Search for the cell housing the specified text and yield its (X, Y) center coordinate. 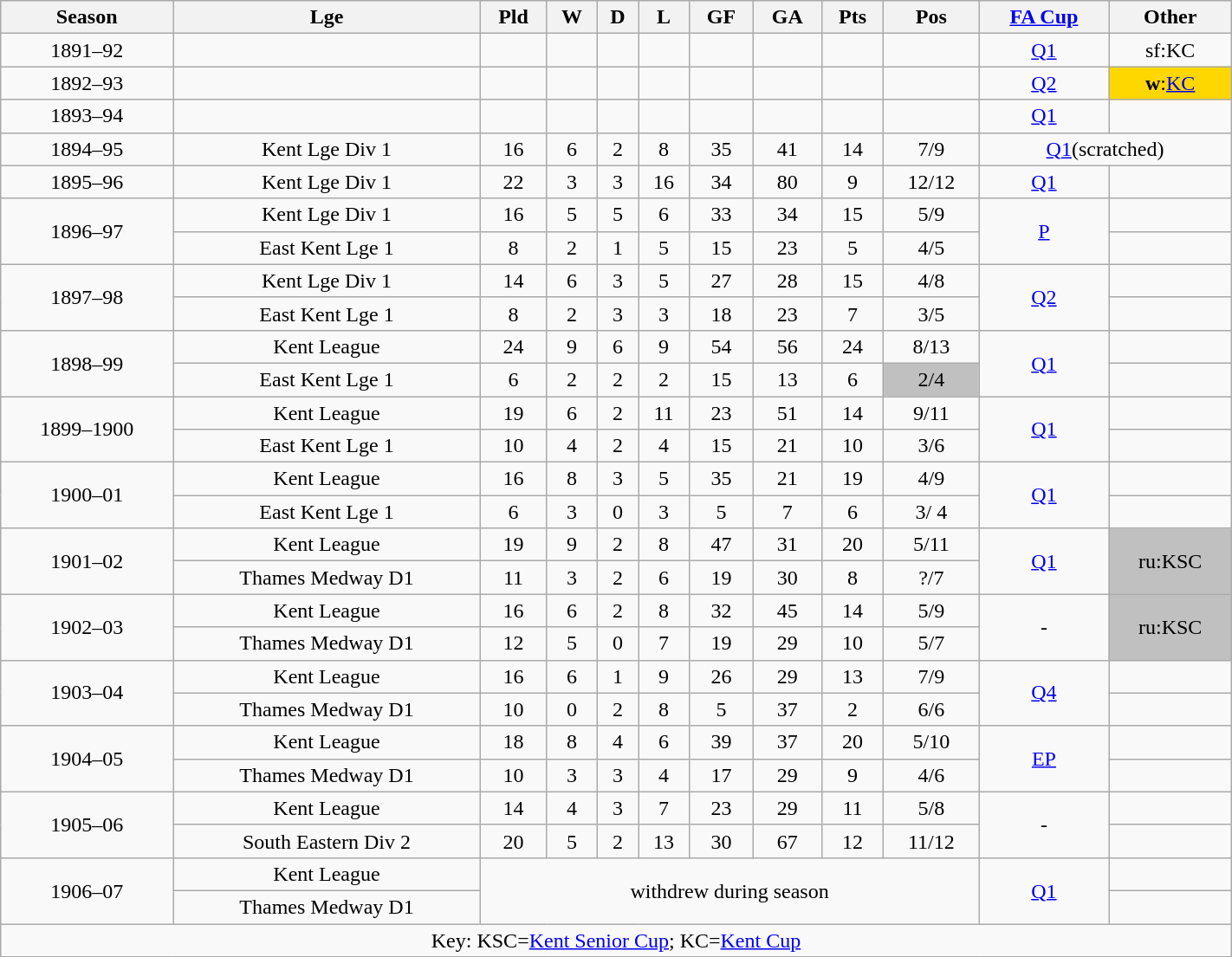
1904–05 (87, 759)
1898–99 (87, 363)
8/13 (931, 346)
EP (1044, 759)
5/10 (931, 742)
5/8 (931, 808)
D (617, 17)
Pos (931, 17)
w:KC (1170, 83)
26 (721, 676)
5/7 (931, 643)
W (572, 17)
54 (721, 346)
4/6 (931, 775)
11/12 (931, 841)
1892–93 (87, 83)
sf:KC (1170, 50)
Q1(scratched) (1106, 149)
9/11 (931, 413)
GA (787, 17)
28 (787, 281)
Lge (327, 17)
1902–03 (87, 627)
4/9 (931, 479)
1893–94 (87, 116)
17 (721, 775)
1903–04 (87, 693)
33 (721, 215)
1906–07 (87, 890)
Season (87, 17)
56 (787, 346)
47 (721, 545)
2/4 (931, 379)
FA Cup (1044, 17)
L (664, 17)
withdrew during season (729, 890)
GF (721, 17)
1896–97 (87, 231)
3/6 (931, 446)
3/5 (931, 314)
1901–02 (87, 561)
32 (721, 611)
6/6 (931, 709)
5/11 (931, 545)
80 (787, 182)
67 (787, 841)
1900–01 (87, 495)
4/8 (931, 281)
39 (721, 742)
Pld (513, 17)
Other (1170, 17)
51 (787, 413)
12/12 (931, 182)
Q4 (1044, 693)
P (1044, 231)
1891–92 (87, 50)
41 (787, 149)
4/5 (931, 248)
?/7 (931, 578)
Pts (853, 17)
27 (721, 281)
22 (513, 182)
1897–98 (87, 297)
3/ 4 (931, 512)
31 (787, 545)
45 (787, 611)
Key: KSC=Kent Senior Cup; KC=Kent Cup (616, 940)
1899–1900 (87, 430)
South Eastern Div 2 (327, 841)
1895–96 (87, 182)
1905–06 (87, 824)
1894–95 (87, 149)
